Search for the cell housing the specified text and yield its (X, Y) center coordinate. 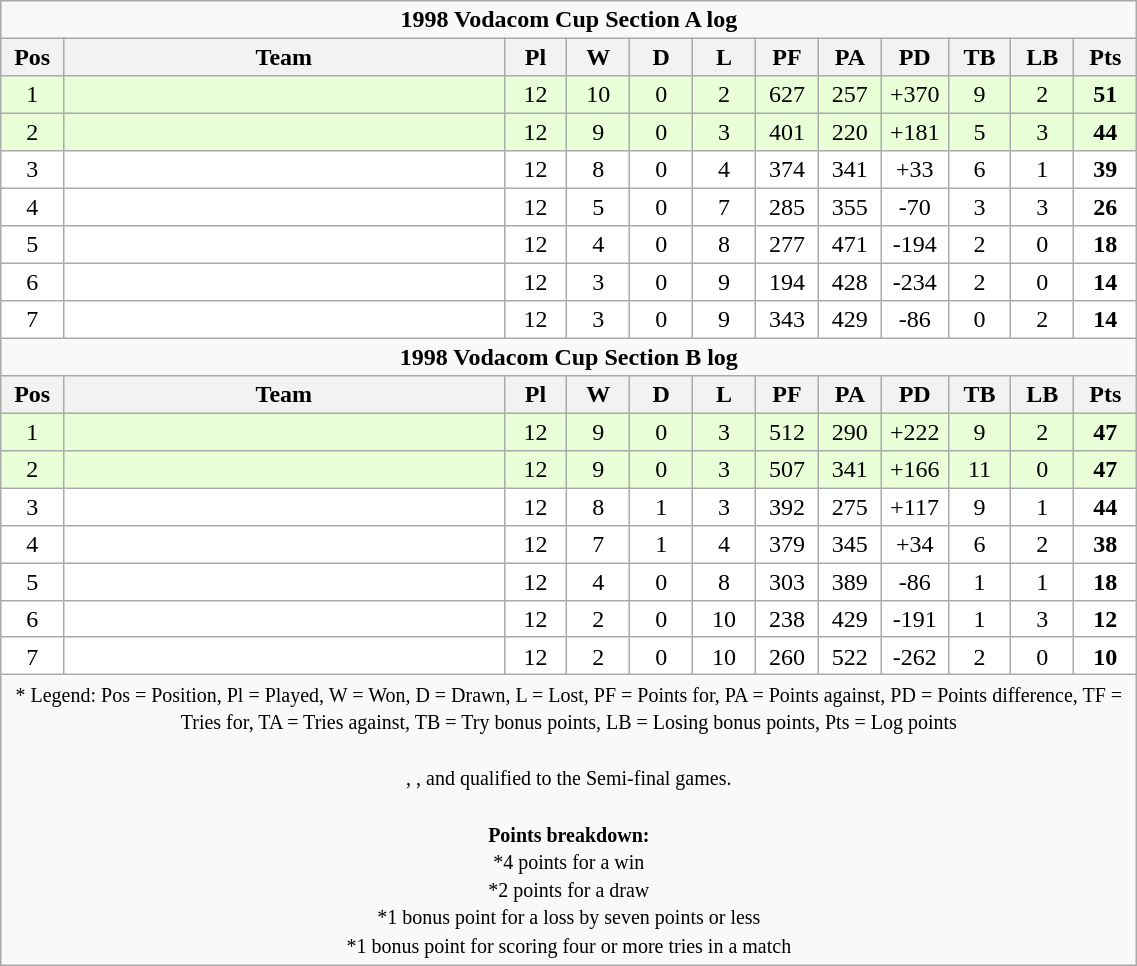
-194 (914, 244)
522 (850, 656)
401 (788, 132)
-262 (914, 656)
+166 (914, 468)
627 (788, 94)
1998 Vodacom Cup Section B log (569, 356)
303 (788, 582)
238 (788, 618)
343 (788, 318)
285 (788, 206)
392 (788, 506)
355 (850, 206)
428 (850, 282)
1998 Vodacom Cup Section A log (569, 20)
+181 (914, 132)
379 (788, 544)
-234 (914, 282)
277 (788, 244)
275 (850, 506)
374 (788, 170)
38 (1106, 544)
194 (788, 282)
507 (788, 468)
471 (850, 244)
26 (1106, 206)
+33 (914, 170)
+117 (914, 506)
260 (788, 656)
290 (850, 432)
+222 (914, 432)
-191 (914, 618)
39 (1106, 170)
+370 (914, 94)
345 (850, 544)
220 (850, 132)
11 (980, 468)
257 (850, 94)
-70 (914, 206)
512 (788, 432)
+34 (914, 544)
51 (1106, 94)
389 (850, 582)
